Return (x, y) of the center of cell containing provided text 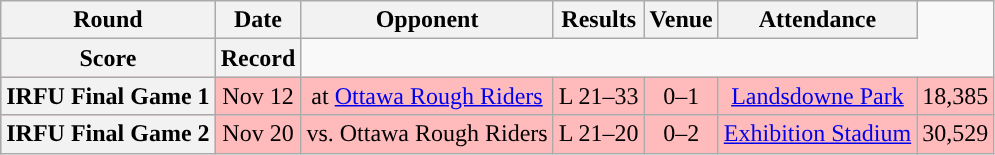
Round (108, 20)
Landsdowne Park (817, 96)
0–1 (681, 96)
IRFU Final Game 1 (108, 96)
Opponent (427, 20)
Exhibition Stadium (817, 134)
Attendance (817, 20)
Venue (681, 20)
L 21–20 (598, 134)
Date (258, 20)
Results (598, 20)
0–2 (681, 134)
at Ottawa Rough Riders (427, 96)
Score (108, 58)
vs. Ottawa Rough Riders (427, 134)
IRFU Final Game 2 (108, 134)
Record (258, 58)
18,385 (956, 96)
30,529 (956, 134)
Nov 12 (258, 96)
Nov 20 (258, 134)
L 21–33 (598, 96)
